Return the [X, Y] coordinate for the center point of the cell that contains the specified text.  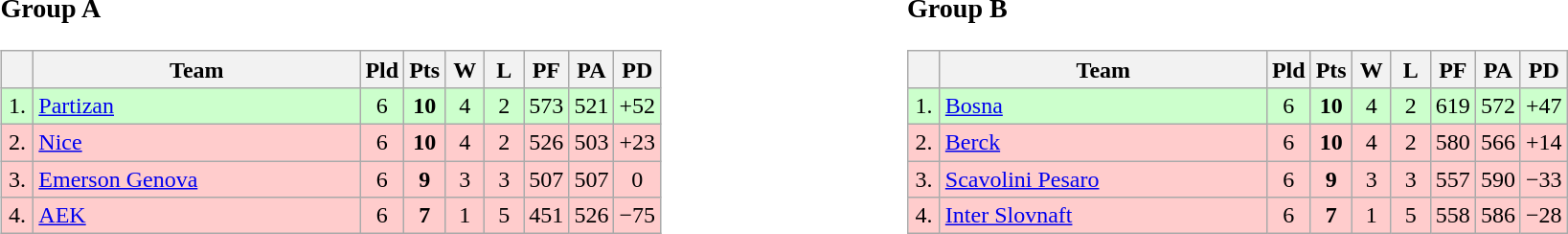
Scavolini Pesaro [1103, 179]
619 [1452, 105]
557 [1452, 179]
+52 [638, 105]
521 [592, 105]
503 [592, 143]
590 [1498, 179]
572 [1498, 105]
586 [1498, 216]
558 [1452, 216]
0 [638, 179]
Bosna [1103, 105]
+14 [1544, 143]
Berck [1103, 143]
566 [1498, 143]
Partizan [197, 105]
451 [546, 216]
Nice [197, 143]
580 [1452, 143]
−28 [1544, 216]
−75 [638, 216]
−33 [1544, 179]
+47 [1544, 105]
+23 [638, 143]
573 [546, 105]
Inter Slovnaft [1103, 216]
AEK [197, 216]
Emerson Genova [197, 179]
